Detect which cell encompasses the target text, then output its [x, y] center coordinate. 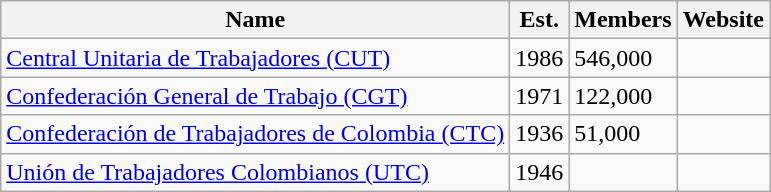
Central Unitaria de Trabajadores (CUT) [256, 58]
Members [623, 20]
Confederación de Trabajadores de Colombia (CTC) [256, 134]
Name [256, 20]
1946 [540, 172]
546,000 [623, 58]
122,000 [623, 96]
Confederación General de Trabajo (CGT) [256, 96]
Unión de Trabajadores Colombianos (UTC) [256, 172]
51,000 [623, 134]
Website [723, 20]
Est. [540, 20]
1986 [540, 58]
1971 [540, 96]
1936 [540, 134]
